Detect which cell encompasses the target text, then output its (x, y) center coordinate. 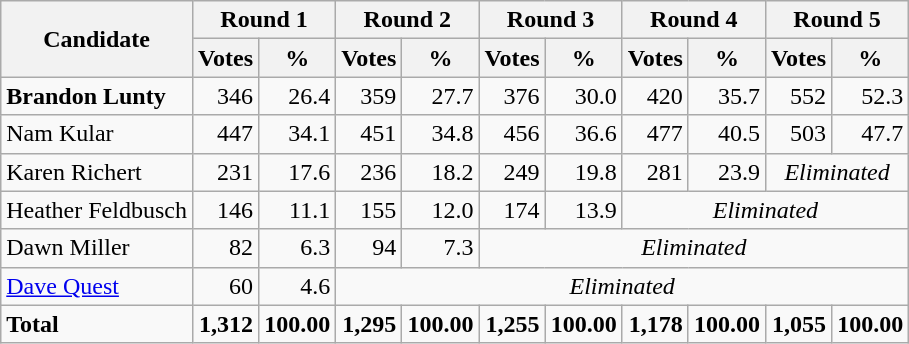
420 (655, 96)
Nam Kular (97, 134)
346 (225, 96)
503 (798, 134)
13.9 (584, 210)
456 (512, 134)
1,255 (512, 324)
552 (798, 96)
18.2 (440, 172)
7.3 (440, 248)
Dave Quest (97, 286)
52.3 (870, 96)
12.0 (440, 210)
6.3 (298, 248)
249 (512, 172)
Candidate (97, 39)
11.1 (298, 210)
30.0 (584, 96)
231 (225, 172)
376 (512, 96)
1,312 (225, 324)
Total (97, 324)
174 (512, 210)
146 (225, 210)
281 (655, 172)
Round 2 (408, 20)
35.7 (726, 96)
1,055 (798, 324)
Brandon Lunty (97, 96)
47.7 (870, 134)
Heather Feldbusch (97, 210)
34.8 (440, 134)
34.1 (298, 134)
Dawn Miller (97, 248)
155 (369, 210)
1,178 (655, 324)
94 (369, 248)
17.6 (298, 172)
27.7 (440, 96)
451 (369, 134)
Round 1 (264, 20)
19.8 (584, 172)
40.5 (726, 134)
Round 5 (836, 20)
4.6 (298, 286)
23.9 (726, 172)
60 (225, 286)
82 (225, 248)
Round 4 (694, 20)
1,295 (369, 324)
Karen Richert (97, 172)
Round 3 (550, 20)
447 (225, 134)
236 (369, 172)
477 (655, 134)
359 (369, 96)
36.6 (584, 134)
26.4 (298, 96)
